Pinpoint the cell where the given text exists, returning its [X, Y] midpoint coordinate. 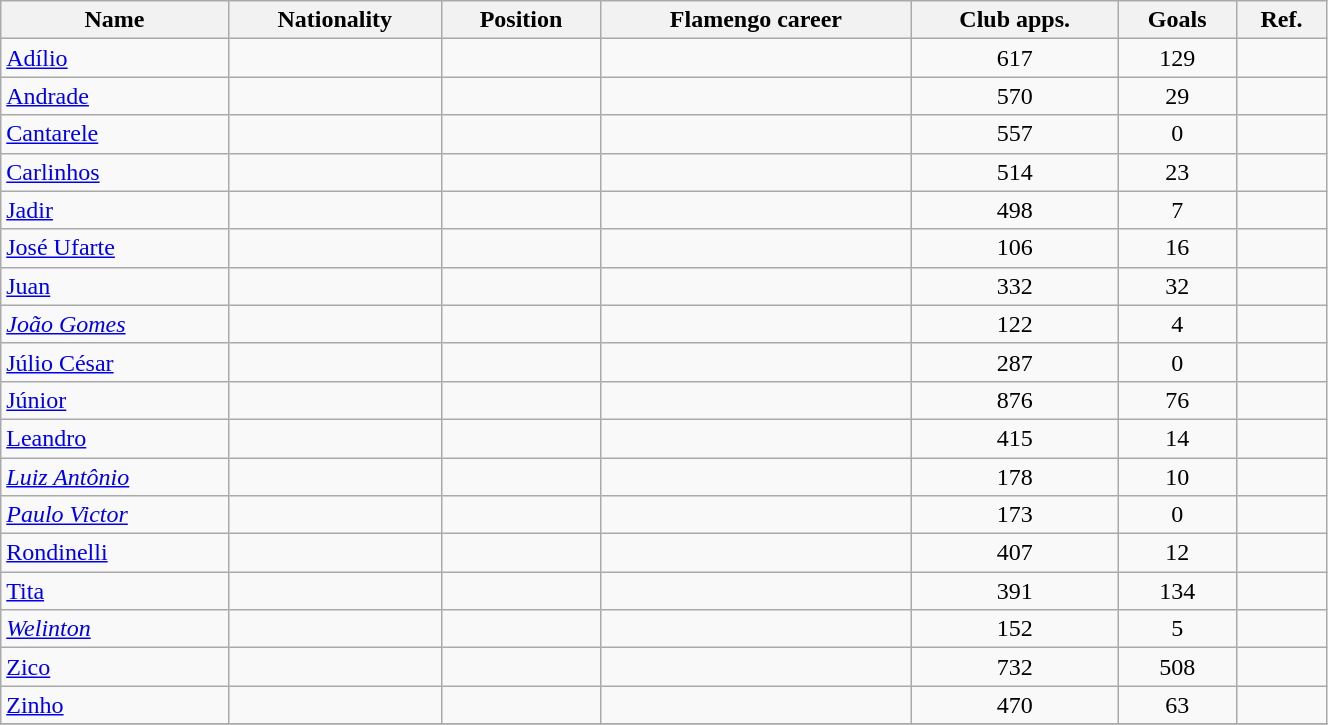
391 [1014, 591]
332 [1014, 286]
508 [1177, 667]
Name [114, 20]
16 [1177, 248]
152 [1014, 629]
Paulo Victor [114, 515]
287 [1014, 362]
415 [1014, 438]
876 [1014, 400]
Tita [114, 591]
4 [1177, 324]
João Gomes [114, 324]
12 [1177, 553]
407 [1014, 553]
Júlio César [114, 362]
106 [1014, 248]
173 [1014, 515]
498 [1014, 210]
7 [1177, 210]
63 [1177, 705]
Luiz Antônio [114, 477]
5 [1177, 629]
Ref. [1281, 20]
Goals [1177, 20]
Flamengo career [756, 20]
76 [1177, 400]
Andrade [114, 96]
Club apps. [1014, 20]
134 [1177, 591]
29 [1177, 96]
Rondinelli [114, 553]
617 [1014, 58]
129 [1177, 58]
Welinton [114, 629]
Zinho [114, 705]
514 [1014, 172]
178 [1014, 477]
Juan [114, 286]
Adílio [114, 58]
Leandro [114, 438]
Position [520, 20]
732 [1014, 667]
122 [1014, 324]
570 [1014, 96]
14 [1177, 438]
Carlinhos [114, 172]
470 [1014, 705]
Nationality [334, 20]
10 [1177, 477]
Zico [114, 667]
557 [1014, 134]
José Ufarte [114, 248]
23 [1177, 172]
32 [1177, 286]
Cantarele [114, 134]
Júnior [114, 400]
Jadir [114, 210]
